Return [X, Y] of the center of cell containing provided text 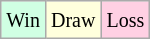
Loss [126, 20]
Win [24, 20]
Draw [72, 20]
